From the cell containing the given text, extract its center point as (X, Y) coordinate. 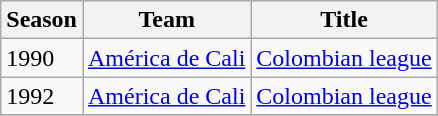
1992 (42, 96)
Season (42, 20)
Title (344, 20)
Team (166, 20)
1990 (42, 58)
